From the cell containing the given text, extract its center point as (X, Y) coordinate. 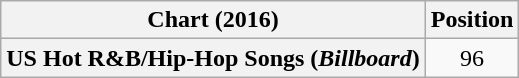
Chart (2016) (213, 20)
96 (472, 58)
US Hot R&B/Hip-Hop Songs (Billboard) (213, 58)
Position (472, 20)
